Detect which cell encompasses the target text, then output its [x, y] center coordinate. 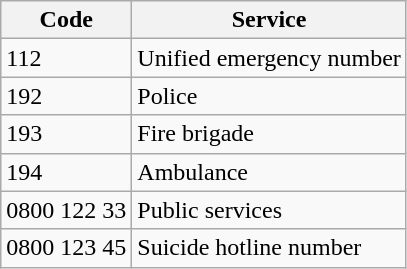
Fire brigade [270, 134]
0800 123 45 [66, 248]
Unified emergency number [270, 58]
112 [66, 58]
194 [66, 172]
192 [66, 96]
Code [66, 20]
Service [270, 20]
193 [66, 134]
Ambulance [270, 172]
Public services [270, 210]
0800 122 33 [66, 210]
Police [270, 96]
Suicide hotline number [270, 248]
